From the cell containing the given text, extract its center point as (x, y) coordinate. 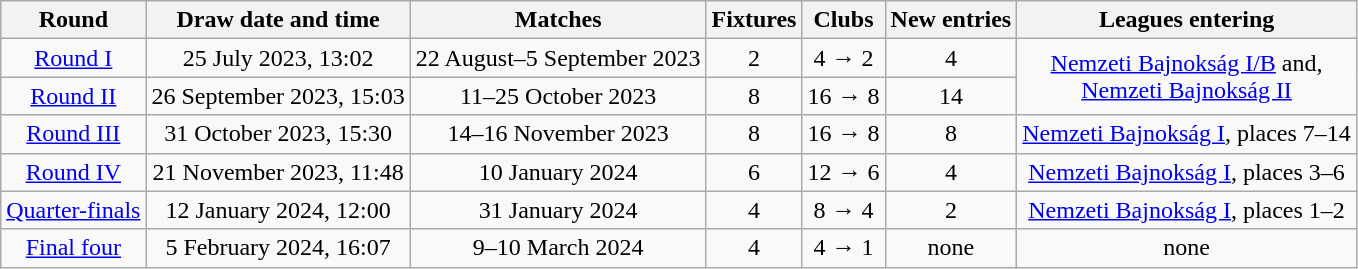
25 July 2023, 13:02 (278, 58)
26 September 2023, 15:03 (278, 96)
Round II (74, 96)
6 (754, 172)
Round I (74, 58)
Nemzeti Bajnokság I, places 7–14 (1187, 134)
Nemzeti Bajnokság I, places 1–2 (1187, 210)
Draw date and time (278, 20)
12 January 2024, 12:00 (278, 210)
14–16 November 2023 (558, 134)
Fixtures (754, 20)
31 October 2023, 15:30 (278, 134)
5 February 2024, 16:07 (278, 248)
Nemzeti Bajnokság I/B and,Nemzeti Bajnokság II (1187, 77)
Leagues entering (1187, 20)
14 (951, 96)
11–25 October 2023 (558, 96)
21 November 2023, 11:48 (278, 172)
Quarter-finals (74, 210)
31 January 2024 (558, 210)
4 → 1 (844, 248)
Round (74, 20)
Clubs (844, 20)
Final four (74, 248)
4 → 2 (844, 58)
22 August–5 September 2023 (558, 58)
Round IV (74, 172)
8 → 4 (844, 210)
Matches (558, 20)
9–10 March 2024 (558, 248)
New entries (951, 20)
10 January 2024 (558, 172)
Round III (74, 134)
Nemzeti Bajnokság I, places 3–6 (1187, 172)
12 → 6 (844, 172)
